Identify which cell holds the provided text, then report its (x, y) central coordinate. 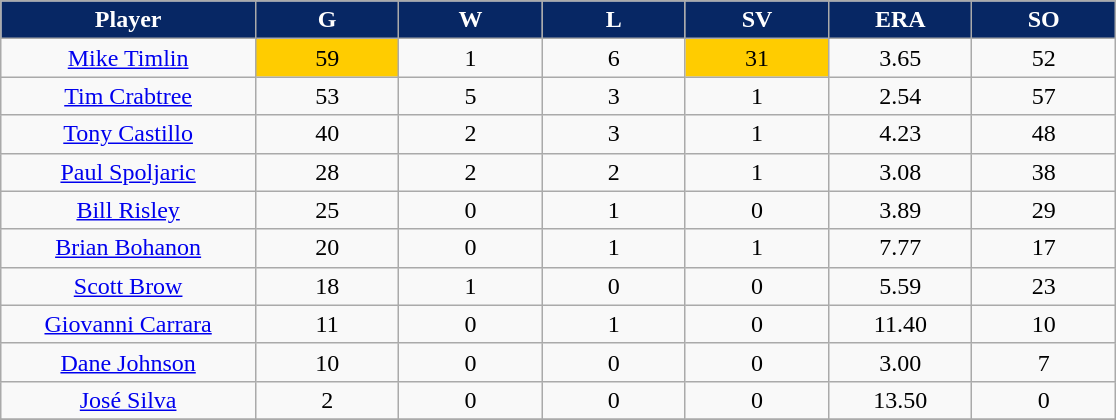
Player (128, 20)
18 (326, 286)
Bill Risley (128, 210)
Mike Timlin (128, 58)
52 (1044, 58)
W (470, 20)
29 (1044, 210)
13.50 (900, 400)
48 (1044, 134)
28 (326, 172)
José Silva (128, 400)
3.00 (900, 362)
11 (326, 324)
3.65 (900, 58)
25 (326, 210)
L (614, 20)
3.08 (900, 172)
Tim Crabtree (128, 96)
31 (756, 58)
57 (1044, 96)
7 (1044, 362)
G (326, 20)
38 (1044, 172)
59 (326, 58)
6 (614, 58)
Giovanni Carrara (128, 324)
2.54 (900, 96)
7.77 (900, 248)
11.40 (900, 324)
Dane Johnson (128, 362)
17 (1044, 248)
ERA (900, 20)
SO (1044, 20)
Paul Spoljaric (128, 172)
53 (326, 96)
4.23 (900, 134)
23 (1044, 286)
40 (326, 134)
20 (326, 248)
SV (756, 20)
5 (470, 96)
5.59 (900, 286)
3.89 (900, 210)
Brian Bohanon (128, 248)
Tony Castillo (128, 134)
Scott Brow (128, 286)
